Detect which cell encompasses the target text, then output its [X, Y] center coordinate. 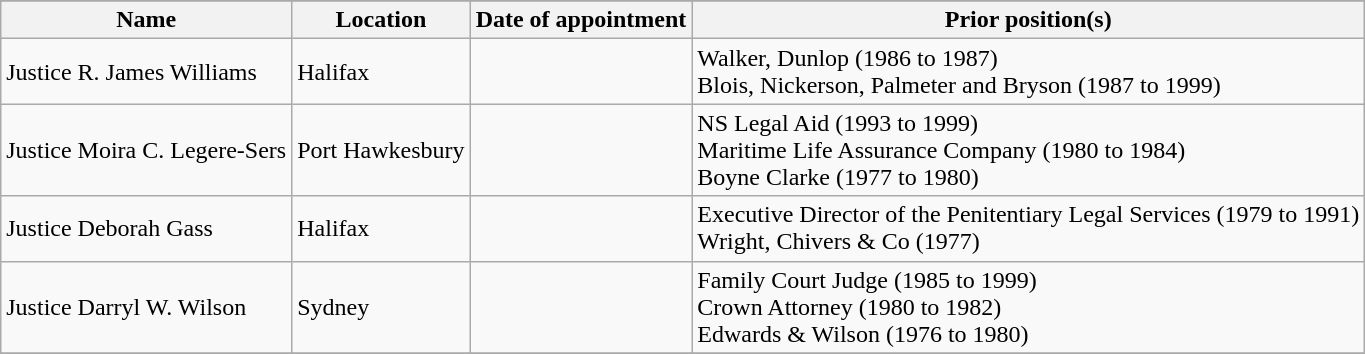
Prior position(s) [1028, 20]
Justice Darryl W. Wilson [146, 307]
Port Hawkesbury [381, 150]
Justice Deborah Gass [146, 228]
Location [381, 20]
Family Court Judge (1985 to 1999) Crown Attorney (1980 to 1982) Edwards & Wilson (1976 to 1980) [1028, 307]
Walker, Dunlop (1986 to 1987) Blois, Nickerson, Palmeter and Bryson (1987 to 1999) [1028, 72]
Sydney [381, 307]
Justice R. James Williams [146, 72]
Name [146, 20]
Date of appointment [581, 20]
Justice Moira C. Legere-Sers [146, 150]
Executive Director of the Penitentiary Legal Services (1979 to 1991)Wright, Chivers & Co (1977) [1028, 228]
NS Legal Aid (1993 to 1999)Maritime Life Assurance Company (1980 to 1984)Boyne Clarke (1977 to 1980) [1028, 150]
